Identify which cell holds the provided text, then report its [x, y] central coordinate. 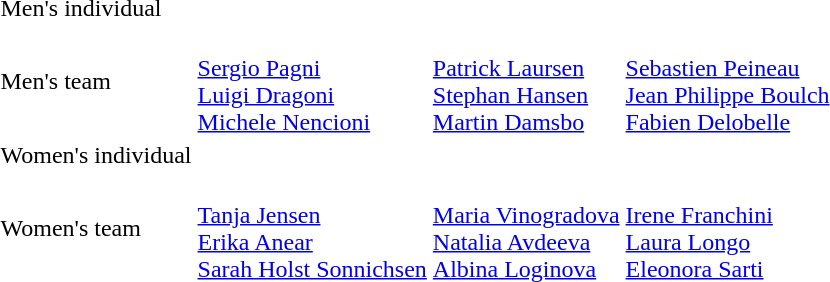
Patrick LaursenStephan HansenMartin Damsbo [526, 82]
Sergio PagniLuigi DragoniMichele Nencioni [312, 82]
